Provide the (x, y) coordinate of the cell's center where the given text is located.  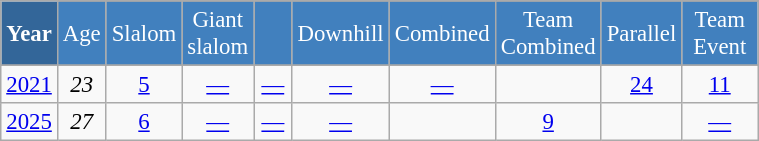
11 (720, 85)
23 (82, 85)
Age (82, 34)
Giantslalom (218, 34)
2025 (30, 122)
Slalom (144, 34)
9 (548, 122)
Year (30, 34)
Combined (442, 34)
5 (144, 85)
Parallel (642, 34)
TeamCombined (548, 34)
27 (82, 122)
6 (144, 122)
Downhill (340, 34)
24 (642, 85)
Team Event (720, 34)
2021 (30, 85)
